Return the [X, Y] coordinate for the center point of the cell that contains the specified text.  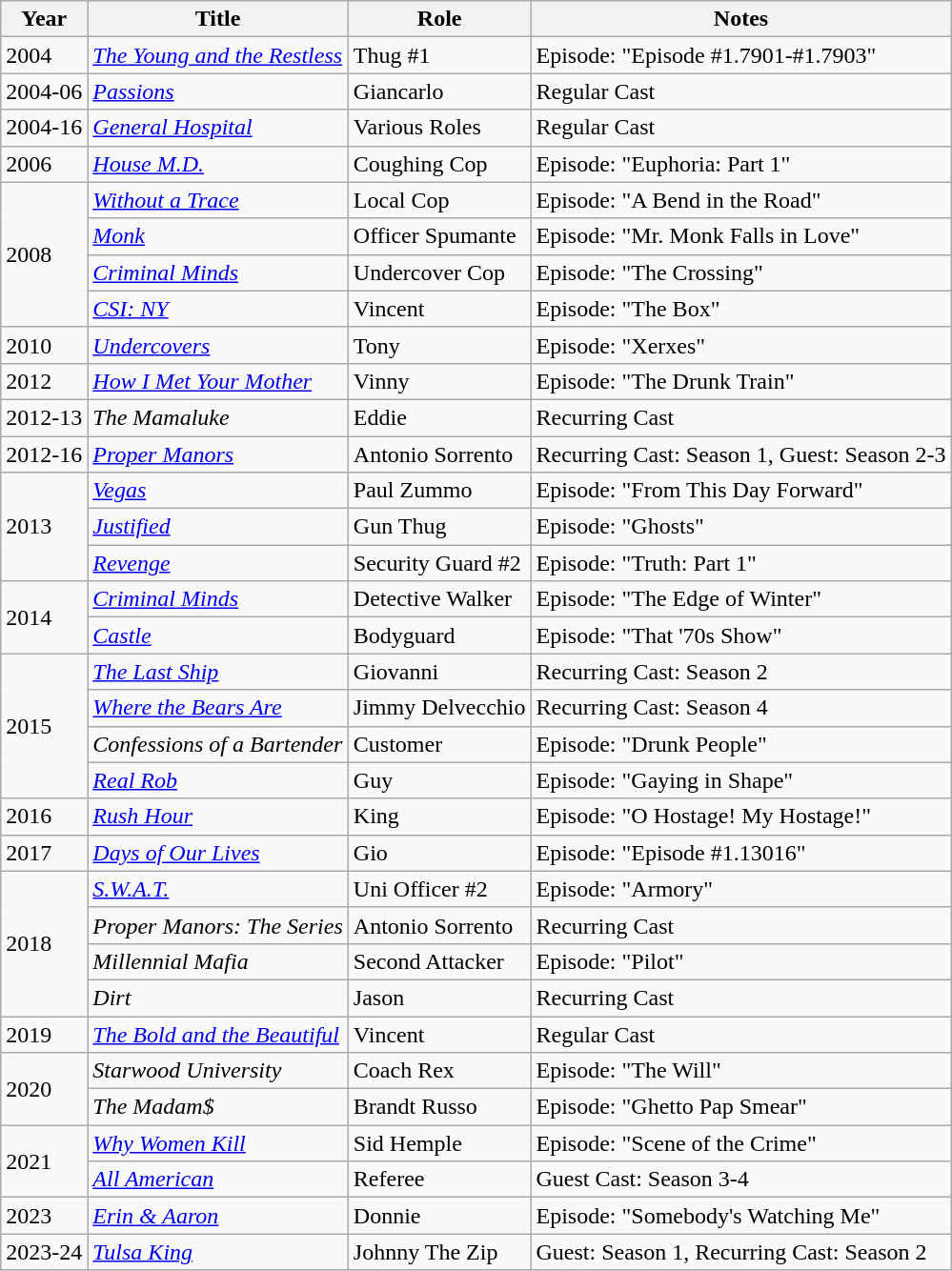
Eddie [439, 417]
Episode: "Drunk People" [741, 744]
2023 [44, 1216]
Episode: "The Box" [741, 309]
Episode: "That '70s Show" [741, 635]
Bodyguard [439, 635]
Episode: "Episode #1.7901-#1.7903" [741, 55]
Coach Rex [439, 1071]
Monk [217, 236]
Johnny The Zip [439, 1252]
2017 [44, 853]
Year [44, 19]
2004-06 [44, 91]
Guest: Season 1, Recurring Cast: Season 2 [741, 1252]
Episode: "Somebody's Watching Me" [741, 1216]
Local Cop [439, 200]
Thug #1 [439, 55]
King [439, 817]
Giancarlo [439, 91]
Real Rob [217, 780]
Episode: "From This Day Forward" [741, 491]
The Last Ship [217, 672]
The Mamaluke [217, 417]
Starwood University [217, 1071]
Episode: "The Edge of Winter" [741, 599]
Jimmy Delvecchio [439, 708]
Recurring Cast: Season 1, Guest: Season 2-3 [741, 454]
Undercovers [217, 345]
Jason [439, 998]
Dirt [217, 998]
All American [217, 1180]
2012 [44, 381]
The Bold and the Beautiful [217, 1034]
The Young and the Restless [217, 55]
S.W.A.T. [217, 889]
2021 [44, 1161]
Confessions of a Bartender [217, 744]
Tony [439, 345]
How I Met Your Mother [217, 381]
2004-16 [44, 128]
Referee [439, 1180]
CSI: NY [217, 309]
Tulsa King [217, 1252]
Without a Trace [217, 200]
Castle [217, 635]
Episode: "Gaying in Shape" [741, 780]
House M.D. [217, 164]
Security Guard #2 [439, 563]
Rush Hour [217, 817]
Episode: "Armory" [741, 889]
Erin & Aaron [217, 1216]
2018 [44, 943]
Second Attacker [439, 961]
Sid Hemple [439, 1143]
Episode: "Euphoria: Part 1" [741, 164]
Episode: "A Bend in the Road" [741, 200]
2014 [44, 617]
2013 [44, 527]
General Hospital [217, 128]
Giovanni [439, 672]
Various Roles [439, 128]
Customer [439, 744]
Officer Spumante [439, 236]
Episode: "O Hostage! My Hostage!" [741, 817]
2010 [44, 345]
Notes [741, 19]
Episode: "The Drunk Train" [741, 381]
Proper Manors: The Series [217, 925]
Undercover Cop [439, 272]
Episode: "Truth: Part 1" [741, 563]
Title [217, 19]
Brandt Russo [439, 1107]
Vegas [217, 491]
Coughing Cop [439, 164]
2015 [44, 726]
Vinny [439, 381]
2023-24 [44, 1252]
2012-13 [44, 417]
Episode: "Ghosts" [741, 527]
Guy [439, 780]
Guest Cast: Season 3-4 [741, 1180]
Where the Bears Are [217, 708]
Episode: "Xerxes" [741, 345]
Episode: "Episode #1.13016" [741, 853]
Passions [217, 91]
Episode: "Mr. Monk Falls in Love" [741, 236]
The Madam$ [217, 1107]
2019 [44, 1034]
Paul Zummo [439, 491]
Revenge [217, 563]
Justified [217, 527]
Episode: "The Will" [741, 1071]
2016 [44, 817]
Why Women Kill [217, 1143]
Episode: "The Crossing" [741, 272]
Donnie [439, 1216]
Gio [439, 853]
Proper Manors [217, 454]
Role [439, 19]
2012-16 [44, 454]
2006 [44, 164]
Detective Walker [439, 599]
2020 [44, 1089]
Recurring Cast: Season 4 [741, 708]
Days of Our Lives [217, 853]
Episode: "Pilot" [741, 961]
2008 [44, 254]
Gun Thug [439, 527]
Episode: "Scene of the Crime" [741, 1143]
Uni Officer #2 [439, 889]
Recurring Cast: Season 2 [741, 672]
Millennial Mafia [217, 961]
Episode: "Ghetto Pap Smear" [741, 1107]
2004 [44, 55]
